Return the (X, Y) coordinate for the center point of the cell that contains the specified text.  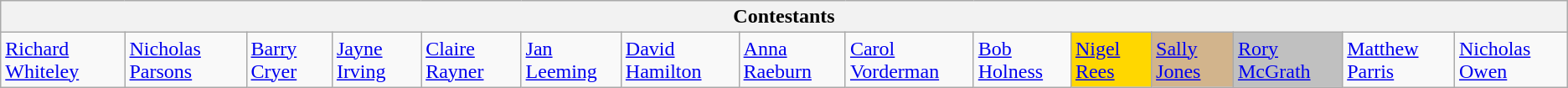
Barry Cryer (289, 60)
Nicholas Owen (1511, 60)
Contestants (784, 17)
Rory McGrath (1287, 60)
Anna Raeburn (792, 60)
Matthew Parris (1399, 60)
Jayne Irving (376, 60)
Richard Whiteley (63, 60)
Bob Holness (1022, 60)
Nicholas Parsons (186, 60)
Carol Vorderman (910, 60)
Nigel Rees (1111, 60)
Jan Leeming (571, 60)
Sally Jones (1193, 60)
Claire Rayner (471, 60)
David Hamilton (680, 60)
